Pinpoint the cell where the given text exists, returning its (X, Y) midpoint coordinate. 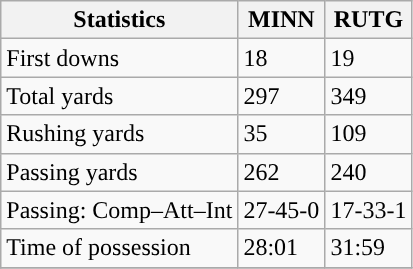
297 (282, 96)
349 (368, 96)
Passing: Comp–Att–Int (120, 210)
Statistics (120, 20)
18 (282, 58)
First downs (120, 58)
MINN (282, 20)
35 (282, 134)
240 (368, 172)
27-45-0 (282, 210)
31:59 (368, 248)
Passing yards (120, 172)
19 (368, 58)
17-33-1 (368, 210)
Total yards (120, 96)
Time of possession (120, 248)
262 (282, 172)
109 (368, 134)
RUTG (368, 20)
Rushing yards (120, 134)
28:01 (282, 248)
